Identify which cell holds the provided text, then report its (X, Y) central coordinate. 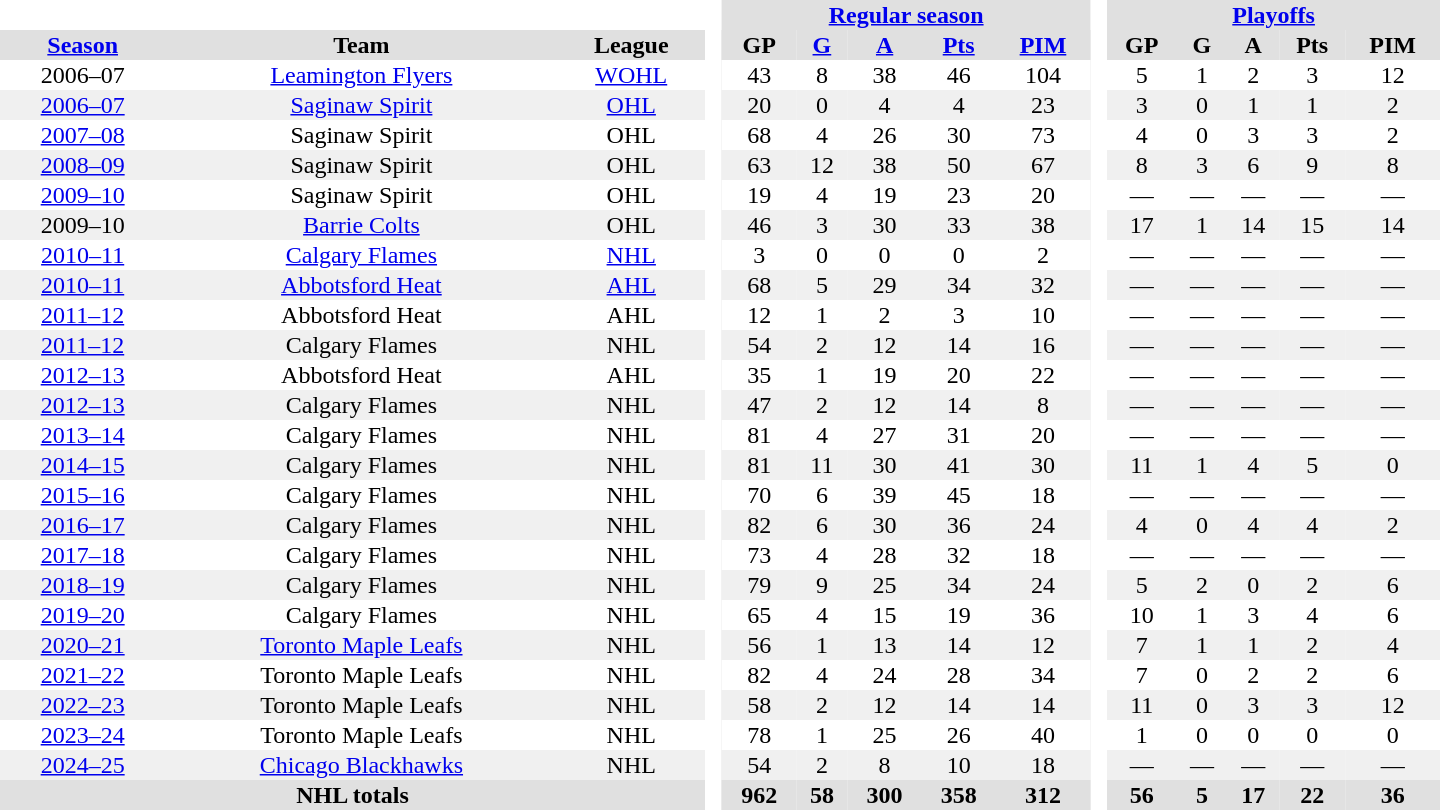
2018–19 (82, 585)
65 (759, 615)
2020–21 (82, 645)
Regular season (906, 15)
2021–22 (82, 675)
Team (361, 45)
78 (759, 735)
27 (885, 435)
NHL totals (352, 795)
2019–20 (82, 615)
29 (885, 285)
2017–18 (82, 555)
35 (759, 375)
2024–25 (82, 765)
Chicago Blackhawks (361, 765)
2023–24 (82, 735)
39 (885, 495)
50 (959, 165)
70 (759, 495)
962 (759, 795)
67 (1043, 165)
41 (959, 465)
Playoffs (1274, 15)
104 (1043, 75)
43 (759, 75)
2008–09 (82, 165)
13 (885, 645)
40 (1043, 735)
63 (759, 165)
Leamington Flyers (361, 75)
300 (885, 795)
WOHL (631, 75)
Season (82, 45)
79 (759, 585)
358 (959, 795)
League (631, 45)
2016–17 (82, 525)
45 (959, 495)
Barrie Colts (361, 225)
2015–16 (82, 495)
33 (959, 225)
2007–08 (82, 135)
47 (759, 405)
2014–15 (82, 465)
16 (1043, 345)
2022–23 (82, 705)
2013–14 (82, 435)
31 (959, 435)
312 (1043, 795)
